From the cell containing the given text, extract its center point as (x, y) coordinate. 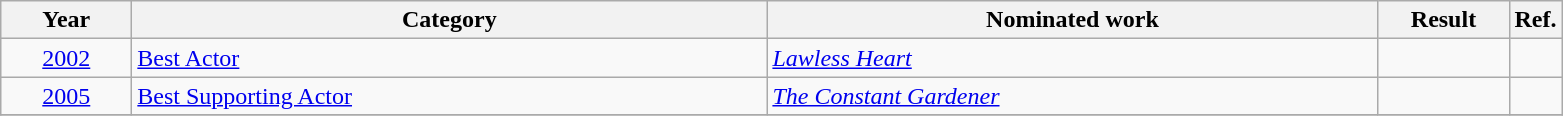
2005 (66, 96)
Nominated work (1072, 20)
The Constant Gardener (1072, 96)
Best Supporting Actor (450, 96)
Lawless Heart (1072, 58)
Category (450, 20)
2002 (66, 58)
Ref. (1536, 20)
Best Actor (450, 58)
Result (1444, 20)
Year (66, 20)
